For the text-containing cell, return its midpoint in [X, Y] coordinate format. 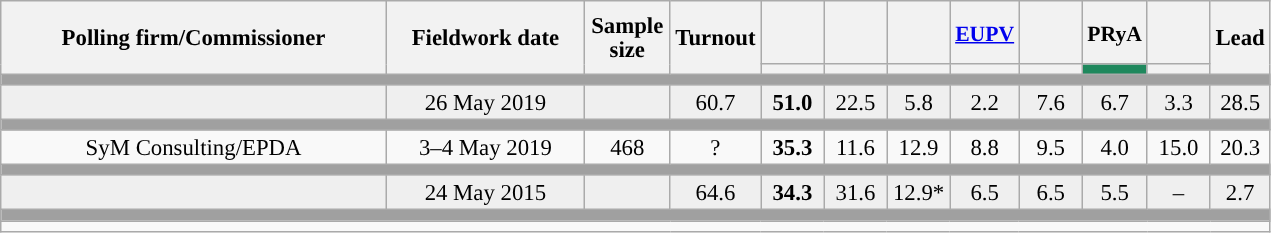
Fieldwork date [485, 38]
7.6 [1050, 102]
51.0 [792, 102]
28.5 [1240, 102]
34.3 [792, 194]
6.7 [1114, 102]
26 May 2019 [485, 102]
8.8 [984, 148]
Polling firm/Commissioner [194, 38]
2.2 [984, 102]
11.6 [856, 148]
24 May 2015 [485, 194]
2.7 [1240, 194]
PRyA [1114, 32]
12.9 [918, 148]
? [716, 148]
EUPV [984, 32]
5.8 [918, 102]
468 [627, 148]
9.5 [1050, 148]
35.3 [792, 148]
12.9* [918, 194]
4.0 [1114, 148]
20.3 [1240, 148]
SyM Consulting/EPDA [194, 148]
64.6 [716, 194]
22.5 [856, 102]
Sample size [627, 38]
3–4 May 2019 [485, 148]
15.0 [1178, 148]
3.3 [1178, 102]
31.6 [856, 194]
– [1178, 194]
5.5 [1114, 194]
Lead [1240, 38]
60.7 [716, 102]
Turnout [716, 38]
